Identify which cell holds the provided text, then report its [X, Y] central coordinate. 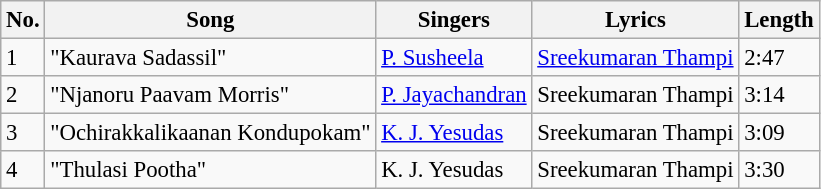
"Ochirakkalikaanan Kondupokam" [210, 133]
1 [23, 58]
3:14 [779, 95]
2 [23, 95]
"Njanoru Paavam Morris" [210, 95]
Song [210, 20]
"Kaurava Sadassil" [210, 58]
2:47 [779, 58]
Lyrics [636, 20]
P. Jayachandran [454, 95]
3:30 [779, 170]
No. [23, 20]
Singers [454, 20]
4 [23, 170]
3:09 [779, 133]
"Thulasi Pootha" [210, 170]
Length [779, 20]
3 [23, 133]
P. Susheela [454, 58]
